Provide the (X, Y) coordinate of the cell's center where the given text is located.  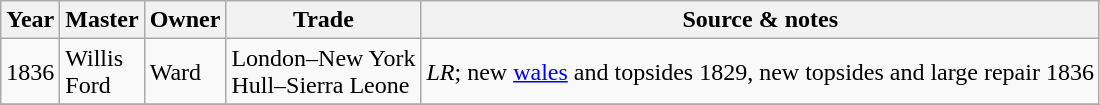
WillisFord (102, 72)
1836 (30, 72)
London–New YorkHull–Sierra Leone (324, 72)
Year (30, 20)
Master (102, 20)
Trade (324, 20)
Ward (185, 72)
Owner (185, 20)
Source & notes (760, 20)
LR; new wales and topsides 1829, new topsides and large repair 1836 (760, 72)
